Find where the given text appears and provide that cell's center as (x, y) coordinate. 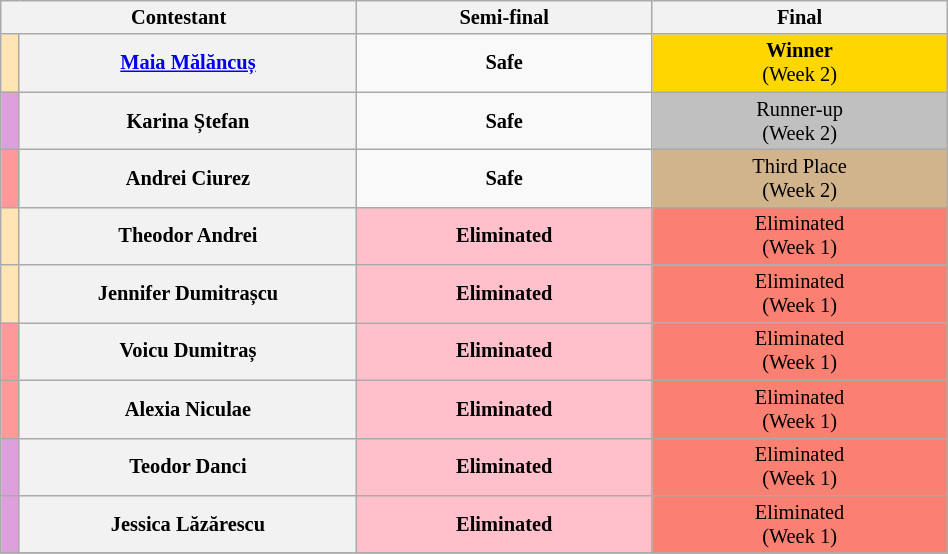
Jennifer Dumitrașcu (188, 294)
Karina Ștefan (188, 121)
Teodor Danci (188, 467)
Theodor Andrei (188, 236)
Winner (Week 2) (800, 63)
Semi-final (504, 17)
Andrei Ciurez (188, 178)
Third Place (Week 2) (800, 178)
Alexia Niculae (188, 409)
Maia Mălăncuș (188, 63)
Final (800, 17)
Jessica Lăzărescu (188, 524)
Contestant (179, 17)
Runner-up (Week 2) (800, 121)
Voicu Dumitraș (188, 351)
